Output the (X, Y) coordinate of the center of the cell containing the given text.  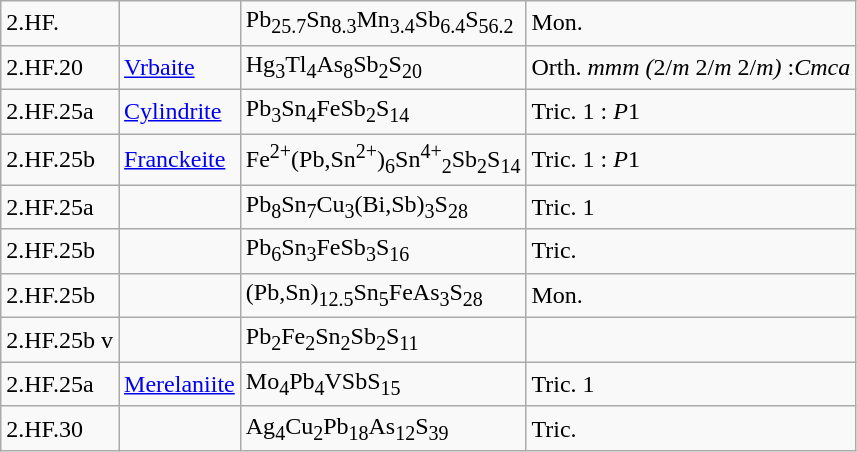
2.HF.20 (60, 67)
Mo4Pb4VSbS15 (383, 384)
Hg3Tl4As8Sb2S20 (383, 67)
Pb3Sn4FeSb2S14 (383, 111)
Pb6Sn3FeSb3S16 (383, 251)
2.HF. (60, 23)
2.HF.30 (60, 428)
Pb25.7Sn8.3Mn3.4Sb6.4S56.2 (383, 23)
Franckeite (180, 160)
Cylindrite (180, 111)
2.HF.25b v (60, 340)
Pb8Sn7Cu3(Bi,Sb)3S28 (383, 207)
Ag4Cu2Pb18As12S39 (383, 428)
Fe2+(Pb,Sn2+)6Sn4+2Sb2S14 (383, 160)
(Pb,Sn)12.5Sn5FeAs3S28 (383, 295)
Orth. mmm (2/m 2/m 2/m) :Cmca (691, 67)
Pb2Fe2Sn2Sb2S11 (383, 340)
Vrbaite (180, 67)
Merelaniite (180, 384)
